Determine the [x, y] coordinate at the center of the cell enclosing the given text.  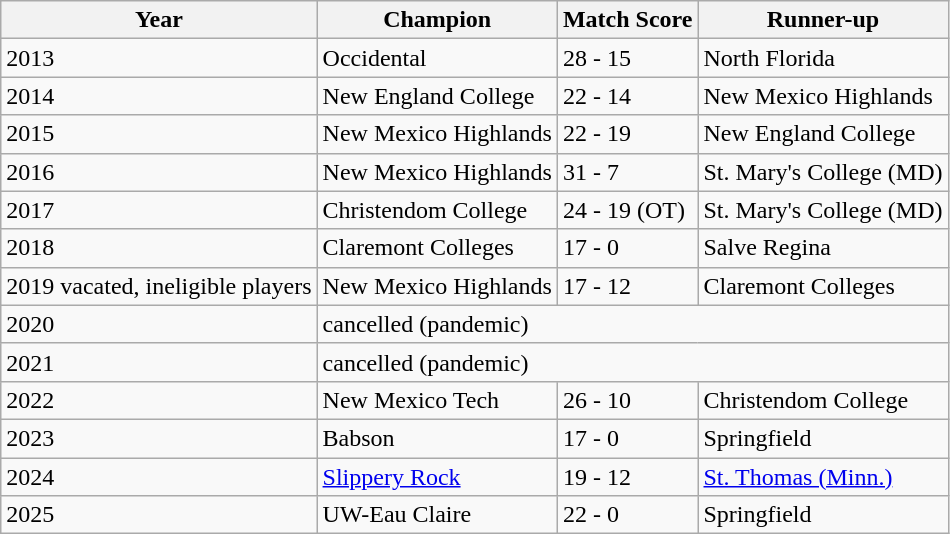
2013 [159, 58]
24 - 19 (OT) [628, 210]
2021 [159, 362]
22 - 19 [628, 134]
2016 [159, 172]
Salve Regina [823, 248]
2023 [159, 438]
2024 [159, 477]
2020 [159, 324]
31 - 7 [628, 172]
22 - 14 [628, 96]
2025 [159, 515]
Occidental [437, 58]
2022 [159, 400]
Match Score [628, 20]
Babson [437, 438]
New Mexico Tech [437, 400]
North Florida [823, 58]
19 - 12 [628, 477]
2019 vacated, ineligible players [159, 286]
22 - 0 [628, 515]
Champion [437, 20]
26 - 10 [628, 400]
2015 [159, 134]
2017 [159, 210]
2018 [159, 248]
Slippery Rock [437, 477]
St. Thomas (Minn.) [823, 477]
17 - 12 [628, 286]
Year [159, 20]
28 - 15 [628, 58]
Runner-up [823, 20]
2014 [159, 96]
UW-Eau Claire [437, 515]
